Locate the cell with the specified text and output its [X, Y] center coordinate. 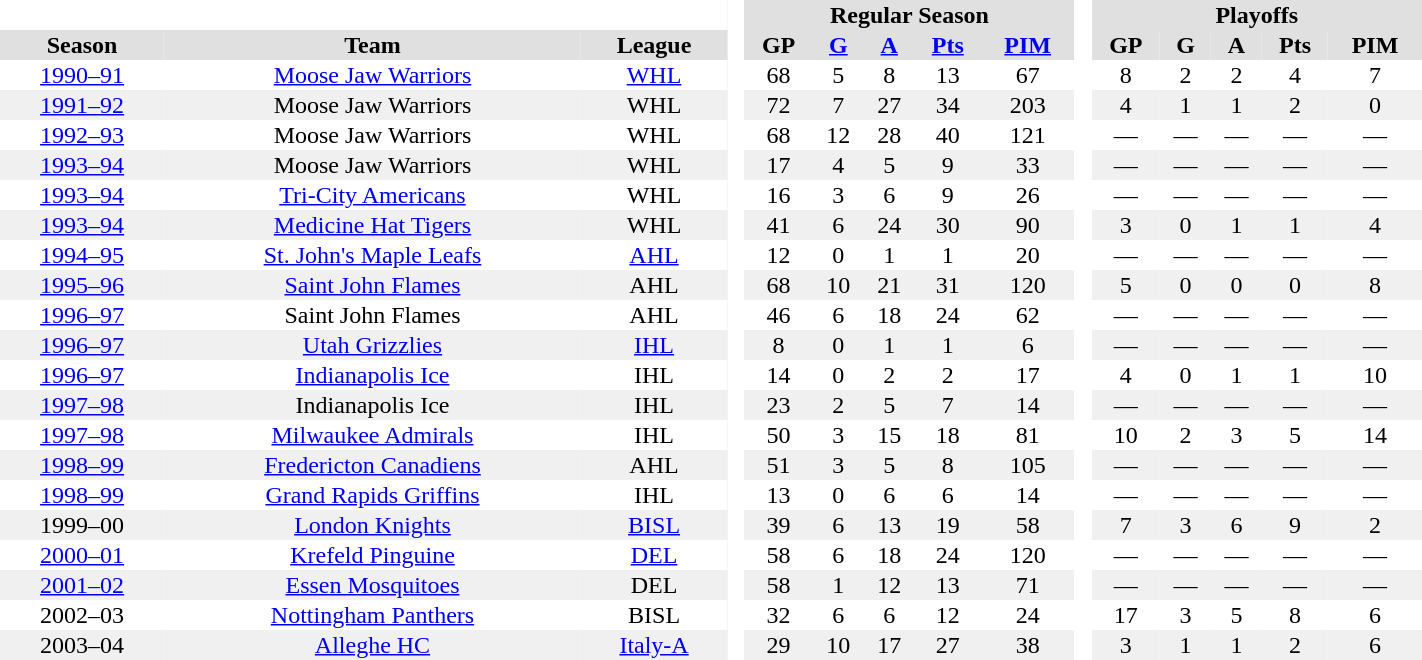
39 [778, 525]
St. John's Maple Leafs [372, 255]
29 [778, 645]
62 [1028, 315]
23 [778, 405]
London Knights [372, 525]
Nottingham Panthers [372, 615]
Milwaukee Admirals [372, 435]
71 [1028, 585]
1995–96 [82, 285]
Essen Mosquitoes [372, 585]
41 [778, 225]
Medicine Hat Tigers [372, 225]
32 [778, 615]
30 [948, 225]
1991–92 [82, 105]
72 [778, 105]
1999–00 [82, 525]
90 [1028, 225]
Utah Grizzlies [372, 345]
2003–04 [82, 645]
1994–95 [82, 255]
Krefeld Pinguine [372, 555]
40 [948, 135]
2000–01 [82, 555]
15 [890, 435]
21 [890, 285]
Team [372, 45]
Tri-City Americans [372, 195]
121 [1028, 135]
31 [948, 285]
Season [82, 45]
81 [1028, 435]
67 [1028, 75]
2001–02 [82, 585]
46 [778, 315]
1992–93 [82, 135]
19 [948, 525]
203 [1028, 105]
2002–03 [82, 615]
Alleghe HC [372, 645]
Playoffs [1257, 15]
50 [778, 435]
26 [1028, 195]
Italy-A [654, 645]
34 [948, 105]
38 [1028, 645]
20 [1028, 255]
51 [778, 465]
16 [778, 195]
League [654, 45]
Fredericton Canadiens [372, 465]
105 [1028, 465]
Regular Season [909, 15]
1990–91 [82, 75]
33 [1028, 165]
Grand Rapids Griffins [372, 495]
28 [890, 135]
